Identify which cell holds the provided text, then report its [X, Y] central coordinate. 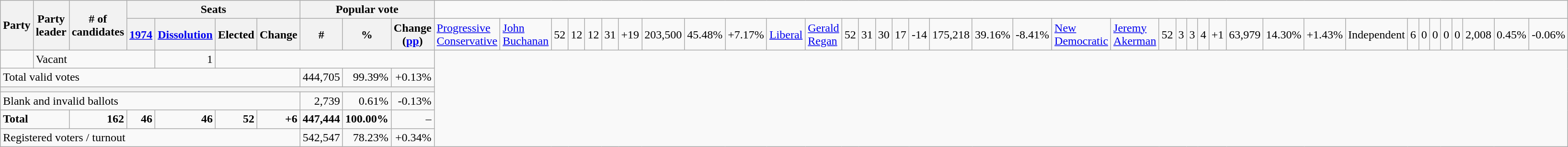
Jeremy Akerman [1135, 35]
# ofcandidates [98, 25]
Seats [214, 10]
+1 [1218, 35]
+1.43% [1325, 35]
Blank and invalid ballots [150, 101]
542,547 [321, 137]
-8.41% [1033, 35]
203,500 [663, 35]
45.48% [705, 35]
Liberal [786, 35]
1974 [141, 35]
Gerald Regan [824, 35]
100.00% [367, 119]
63,979 [1245, 35]
17 [901, 35]
Vacant [94, 59]
Elected [236, 35]
+0.34% [412, 137]
# [321, 35]
-0.06% [1548, 35]
+19 [630, 35]
– [412, 119]
-0.13% [412, 101]
30 [883, 35]
Popular vote [367, 10]
14.30% [1284, 35]
-14 [919, 35]
+7.17% [746, 35]
Change [278, 35]
1 [185, 59]
Independent [1377, 35]
+0.13% [412, 77]
% [367, 35]
+6 [278, 119]
Total valid votes [150, 77]
Progressive Conservative [467, 35]
0.61% [367, 101]
2,739 [321, 101]
Total [34, 119]
Party leader [51, 25]
New Democratic [1082, 35]
78.23% [367, 137]
99.39% [367, 77]
6 [1413, 35]
2,008 [1478, 35]
447,444 [321, 119]
4 [1203, 35]
Dissolution [185, 35]
444,705 [321, 77]
39.16% [993, 35]
162 [98, 119]
Change (pp) [412, 35]
John Buchanan [526, 35]
175,218 [950, 35]
Registered voters / turnout [150, 137]
Party [17, 25]
0.45% [1512, 35]
